Detect which cell encompasses the target text, then output its [x, y] center coordinate. 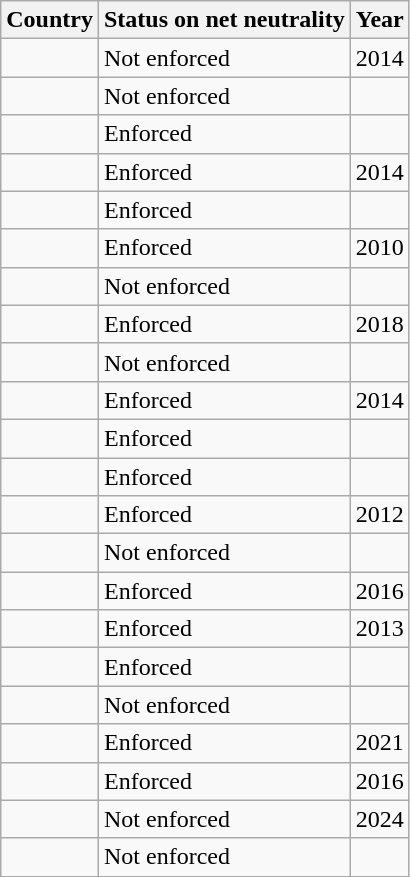
Year [380, 20]
2013 [380, 629]
2012 [380, 515]
Country [50, 20]
2024 [380, 819]
2021 [380, 743]
2018 [380, 324]
2010 [380, 248]
Status on net neutrality [224, 20]
